Detect which cell encompasses the target text, then output its [x, y] center coordinate. 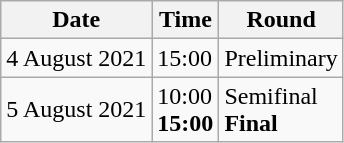
Preliminary [281, 58]
SemifinalFinal [281, 110]
15:00 [186, 58]
10:0015:00 [186, 110]
4 August 2021 [76, 58]
Date [76, 20]
Round [281, 20]
Time [186, 20]
5 August 2021 [76, 110]
